Identify which cell holds the provided text, then report its (x, y) central coordinate. 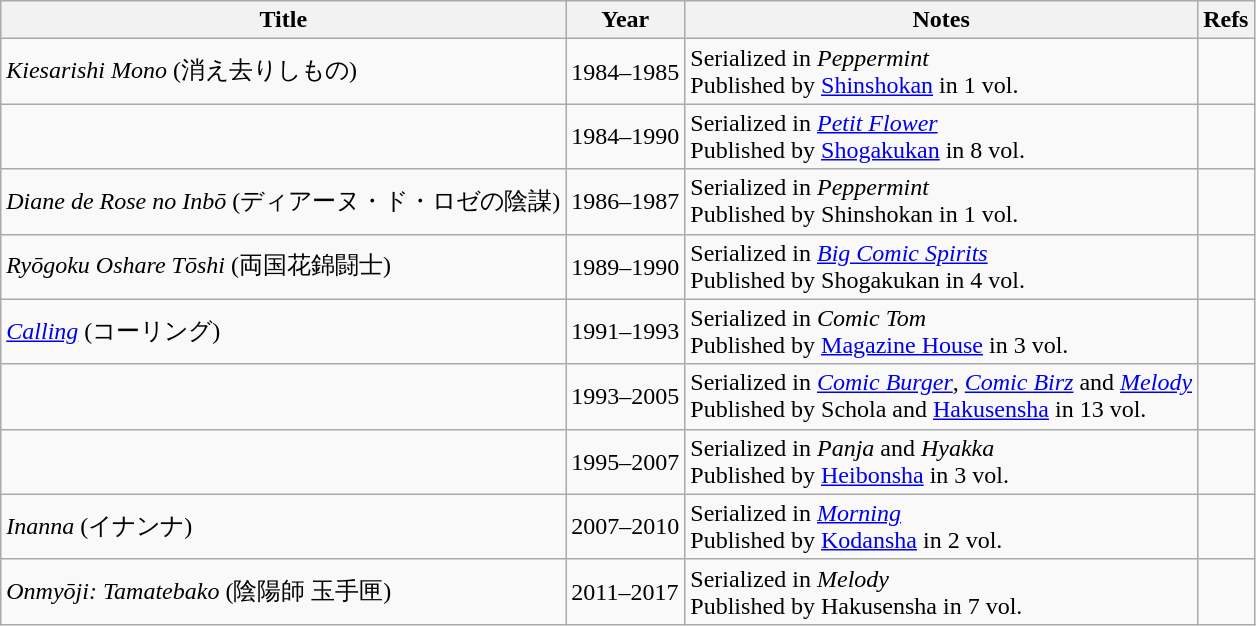
1984–1985 (626, 72)
Serialized in Comic Burger, Comic Birz and MelodyPublished by Schola and Hakusensha in 13 vol. (942, 396)
Serialized in Big Comic SpiritsPublished by Shogakukan in 4 vol. (942, 266)
Serialized in MelodyPublished by Hakusensha in 7 vol. (942, 592)
2007–2010 (626, 526)
Calling (コーリング) (284, 332)
2011–2017 (626, 592)
Title (284, 20)
Year (626, 20)
1986–1987 (626, 202)
Serialized in Comic TomPublished by Magazine House in 3 vol. (942, 332)
Ryōgoku Oshare Tōshi (両国花錦闘士) (284, 266)
1984–1990 (626, 136)
Onmyōji: Tamatebako (陰陽師 玉手匣) (284, 592)
1993–2005 (626, 396)
Notes (942, 20)
Serialized in Panja and HyakkaPublished by Heibonsha in 3 vol. (942, 462)
Kiesarishi Mono (消え去りしもの) (284, 72)
Serialized in Petit FlowerPublished by Shogakukan in 8 vol. (942, 136)
1991–1993 (626, 332)
Diane de Rose no Inbō (ディアーヌ・ド・ロゼの陰謀) (284, 202)
Inanna (イナンナ) (284, 526)
1989–1990 (626, 266)
Serialized in MorningPublished by Kodansha in 2 vol. (942, 526)
1995–2007 (626, 462)
Refs (1226, 20)
